Locate the cell with the specified text and output its (X, Y) center coordinate. 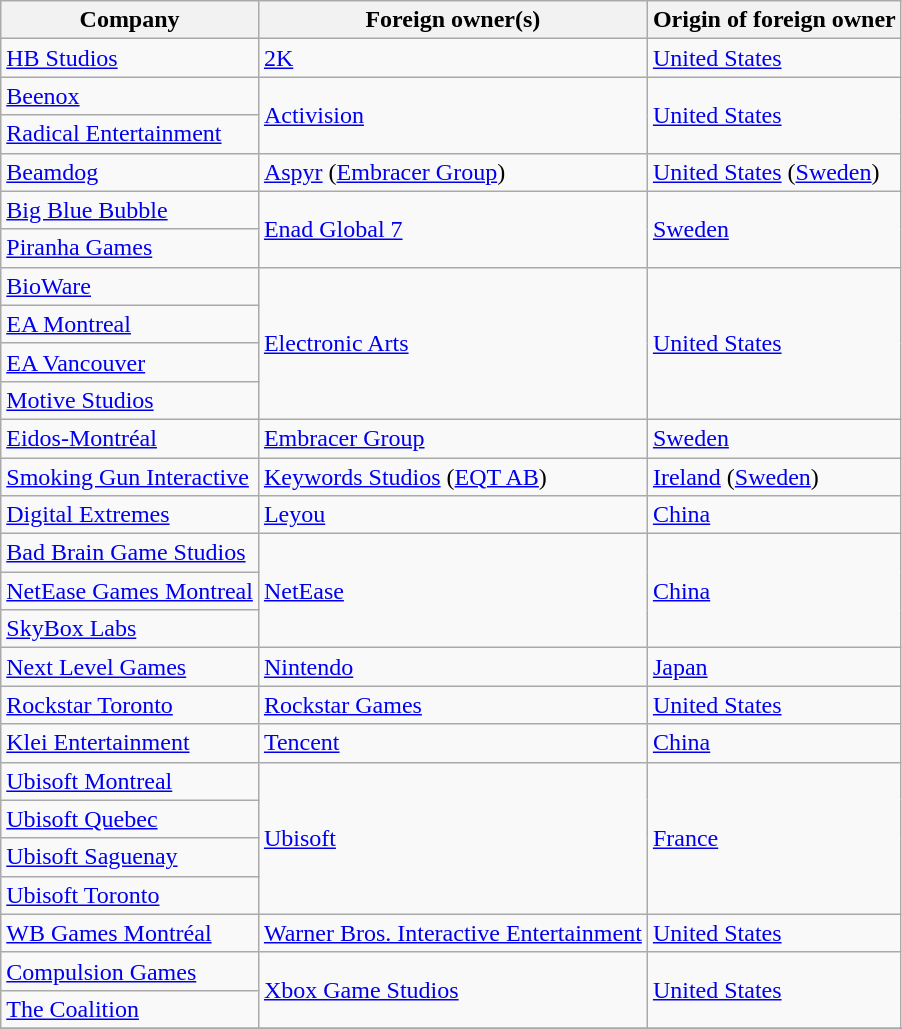
Digital Extremes (130, 515)
Klei Entertainment (130, 743)
Aspyr (Embracer Group) (452, 172)
United States (Sweden) (774, 172)
Radical Entertainment (130, 134)
NetEase (452, 591)
Japan (774, 667)
Electronic Arts (452, 343)
Leyou (452, 515)
EA Montreal (130, 324)
Company (130, 20)
HB Studios (130, 58)
The Coalition (130, 1009)
Nintendo (452, 667)
Ubisoft Saguenay (130, 857)
BioWare (130, 286)
Beenox (130, 96)
Embracer Group (452, 438)
Next Level Games (130, 667)
Smoking Gun Interactive (130, 477)
Origin of foreign owner (774, 20)
Piranha Games (130, 248)
Ubisoft (452, 838)
France (774, 838)
Rockstar Toronto (130, 705)
Eidos-Montréal (130, 438)
Bad Brain Game Studios (130, 553)
Motive Studios (130, 400)
Enad Global 7 (452, 229)
Ubisoft Toronto (130, 895)
Big Blue Bubble (130, 210)
Rockstar Games (452, 705)
Compulsion Games (130, 971)
Tencent (452, 743)
Xbox Game Studios (452, 990)
NetEase Games Montreal (130, 591)
Keywords Studios (EQT AB) (452, 477)
EA Vancouver (130, 362)
Ubisoft Montreal (130, 781)
Ireland (Sweden) (774, 477)
WB Games Montréal (130, 933)
Ubisoft Quebec (130, 819)
2K (452, 58)
Foreign owner(s) (452, 20)
SkyBox Labs (130, 629)
Beamdog (130, 172)
Activision (452, 115)
Warner Bros. Interactive Entertainment (452, 933)
